Determine the (X, Y) coordinate at the center of the cell enclosing the given text.  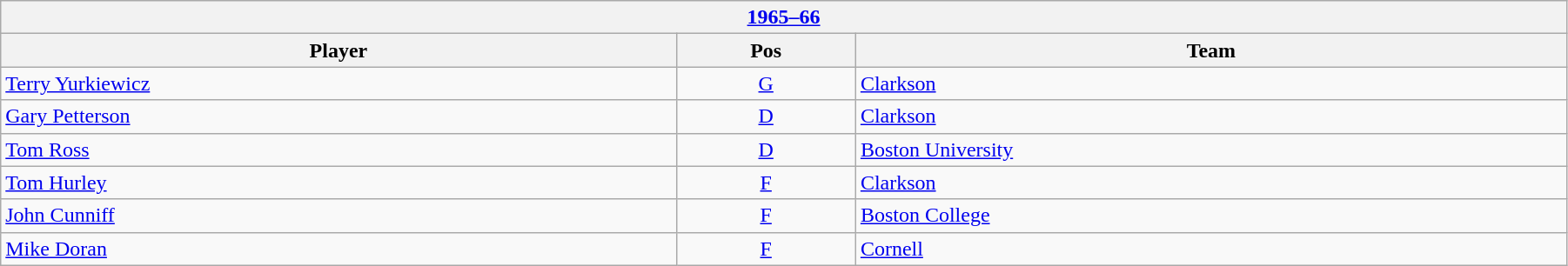
Tom Ross (338, 150)
Team (1211, 50)
Gary Petterson (338, 116)
Terry Yurkiewicz (338, 83)
Player (338, 50)
Tom Hurley (338, 183)
Pos (766, 50)
Boston University (1211, 150)
G (766, 83)
Boston College (1211, 216)
1965–66 (784, 17)
Mike Doran (338, 249)
John Cunniff (338, 216)
Cornell (1211, 249)
